For the text-containing cell, return its midpoint in [x, y] coordinate format. 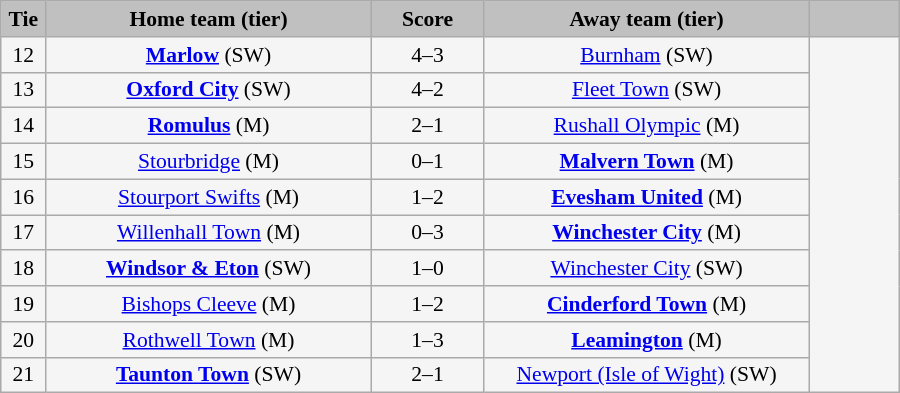
Away team (tier) [647, 19]
Score [427, 19]
Marlow (SW) [209, 55]
Tie [24, 19]
1–3 [427, 340]
Winchester City (M) [647, 233]
Evesham United (M) [647, 197]
Burnham (SW) [647, 55]
4–2 [427, 90]
0–1 [427, 162]
17 [24, 233]
4–3 [427, 55]
Leamington (M) [647, 340]
Stourbridge (M) [209, 162]
Taunton Town (SW) [209, 375]
Home team (tier) [209, 19]
Bishops Cleeve (M) [209, 304]
14 [24, 126]
Oxford City (SW) [209, 90]
Winchester City (SW) [647, 269]
Rothwell Town (M) [209, 340]
Romulus (M) [209, 126]
19 [24, 304]
13 [24, 90]
0–3 [427, 233]
Willenhall Town (M) [209, 233]
18 [24, 269]
Cinderford Town (M) [647, 304]
20 [24, 340]
Stourport Swifts (M) [209, 197]
Fleet Town (SW) [647, 90]
Rushall Olympic (M) [647, 126]
Malvern Town (M) [647, 162]
1–0 [427, 269]
21 [24, 375]
12 [24, 55]
Newport (Isle of Wight) (SW) [647, 375]
15 [24, 162]
16 [24, 197]
Windsor & Eton (SW) [209, 269]
